Capture the cell that displays the provided text and extract its (x, y) central coordinate. 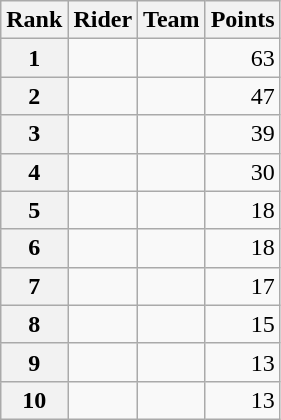
8 (34, 324)
15 (242, 324)
7 (34, 286)
17 (242, 286)
Rider (103, 20)
10 (34, 400)
4 (34, 172)
39 (242, 134)
Rank (34, 20)
2 (34, 96)
3 (34, 134)
63 (242, 58)
Team (172, 20)
9 (34, 362)
47 (242, 96)
30 (242, 172)
1 (34, 58)
Points (242, 20)
5 (34, 210)
6 (34, 248)
